Locate the cell with the specified text and output its [x, y] center coordinate. 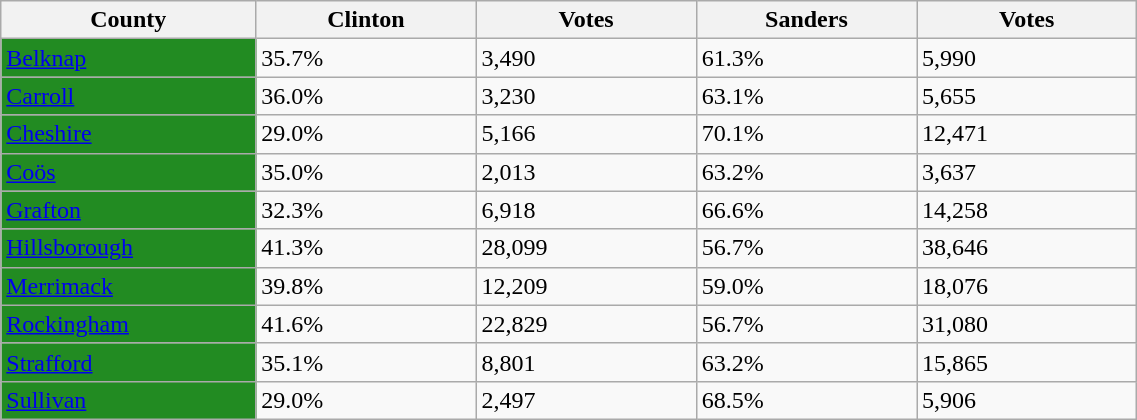
35.1% [366, 362]
8,801 [586, 362]
Merrimack [128, 286]
Hillsborough [128, 248]
Clinton [366, 20]
14,258 [1027, 210]
66.6% [806, 210]
41.6% [366, 324]
63.1% [806, 96]
32.3% [366, 210]
Cheshire [128, 134]
28,099 [586, 248]
15,865 [1027, 362]
3,230 [586, 96]
22,829 [586, 324]
Coös [128, 172]
Strafford [128, 362]
2,013 [586, 172]
68.5% [806, 400]
6,918 [586, 210]
5,166 [586, 134]
61.3% [806, 58]
Belknap [128, 58]
Grafton [128, 210]
Sanders [806, 20]
12,471 [1027, 134]
Sullivan [128, 400]
31,080 [1027, 324]
35.0% [366, 172]
5,655 [1027, 96]
5,990 [1027, 58]
12,209 [586, 286]
3,490 [586, 58]
2,497 [586, 400]
70.1% [806, 134]
18,076 [1027, 286]
41.3% [366, 248]
County [128, 20]
36.0% [366, 96]
5,906 [1027, 400]
59.0% [806, 286]
3,637 [1027, 172]
Rockingham [128, 324]
38,646 [1027, 248]
Carroll [128, 96]
39.8% [366, 286]
35.7% [366, 58]
